Find where the given text appears and provide that cell's center as (X, Y) coordinate. 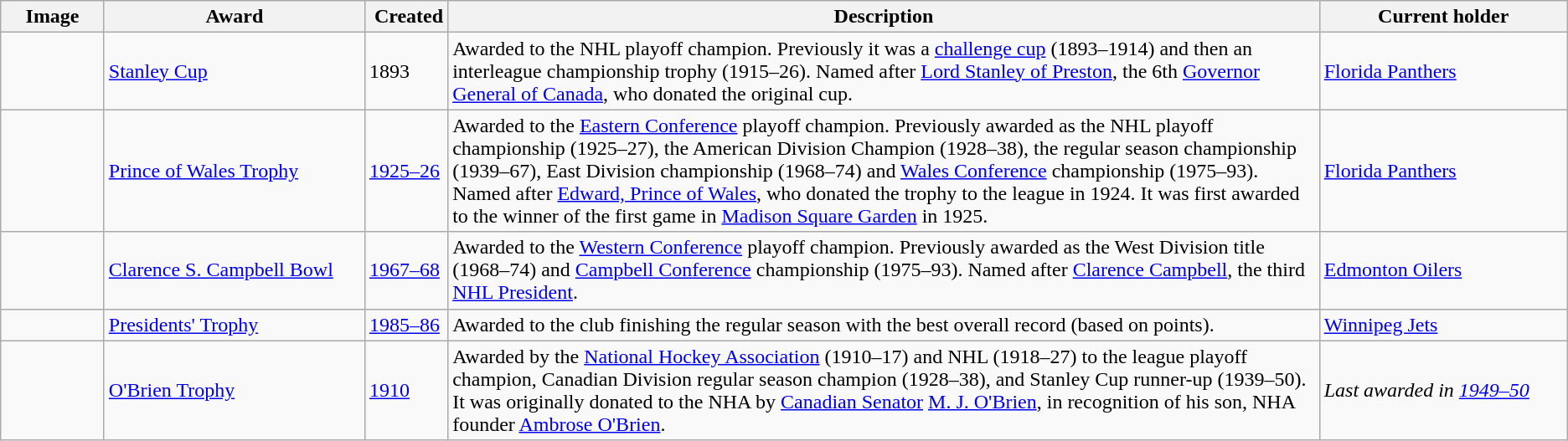
Presidents' Trophy (235, 325)
Winnipeg Jets (1443, 325)
Stanley Cup (235, 71)
Current holder (1443, 17)
1967–68 (405, 270)
O'Brien Trophy (235, 390)
1893 (405, 71)
Description (885, 17)
Prince of Wales Trophy (235, 171)
Clarence S. Campbell Bowl (235, 270)
Award (235, 17)
Last awarded in 1949–50 (1443, 390)
Awarded to the club finishing the regular season with the best overall record (based on points). (885, 325)
1910 (405, 390)
1985–86 (405, 325)
Created (405, 17)
1925–26 (405, 171)
Edmonton Oilers (1443, 270)
Image (53, 17)
